Find where the given text appears and provide that cell's center as [X, Y] coordinate. 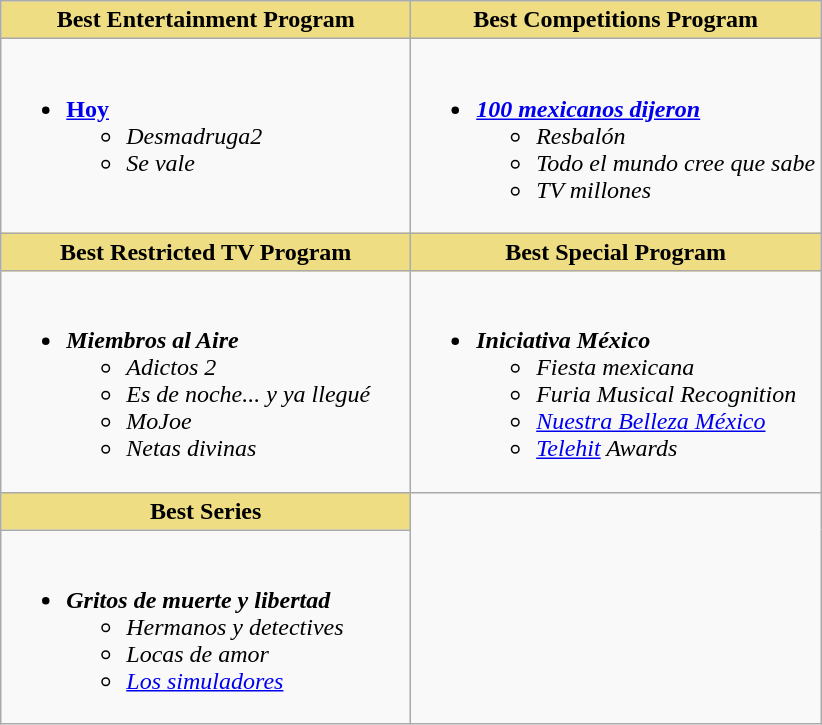
Best Special Program [616, 252]
Best Entertainment Program [206, 20]
Gritos de muerte y libertadHermanos y detectivesLocas de amorLos simuladores [206, 627]
Best Competitions Program [616, 20]
Best Series [206, 511]
Miembros al AireAdictos 2Es de noche... y ya lleguéMoJoeNetas divinas [206, 382]
Best Restricted TV Program [206, 252]
Iniciativa MéxicoFiesta mexicanaFuria Musical RecognitionNuestra Belleza MéxicoTelehit Awards [616, 382]
100 mexicanos dijeronResbalónTodo el mundo cree que sabeTV millones [616, 136]
HoyDesmadruga2Se vale [206, 136]
